Search for the cell housing the specified text and yield its [X, Y] center coordinate. 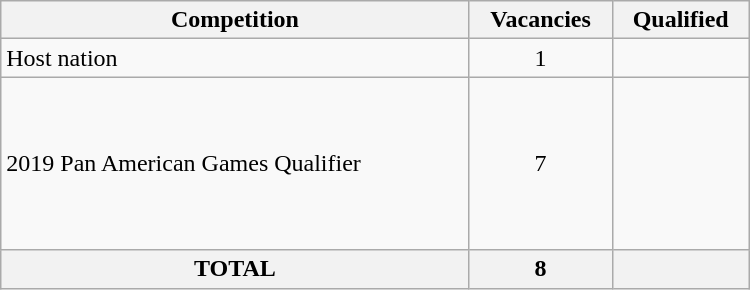
Qualified [680, 20]
Competition [235, 20]
7 [540, 164]
Vacancies [540, 20]
8 [540, 269]
1 [540, 58]
Host nation [235, 58]
2019 Pan American Games Qualifier [235, 164]
TOTAL [235, 269]
